Identify which cell holds the provided text, then report its (X, Y) central coordinate. 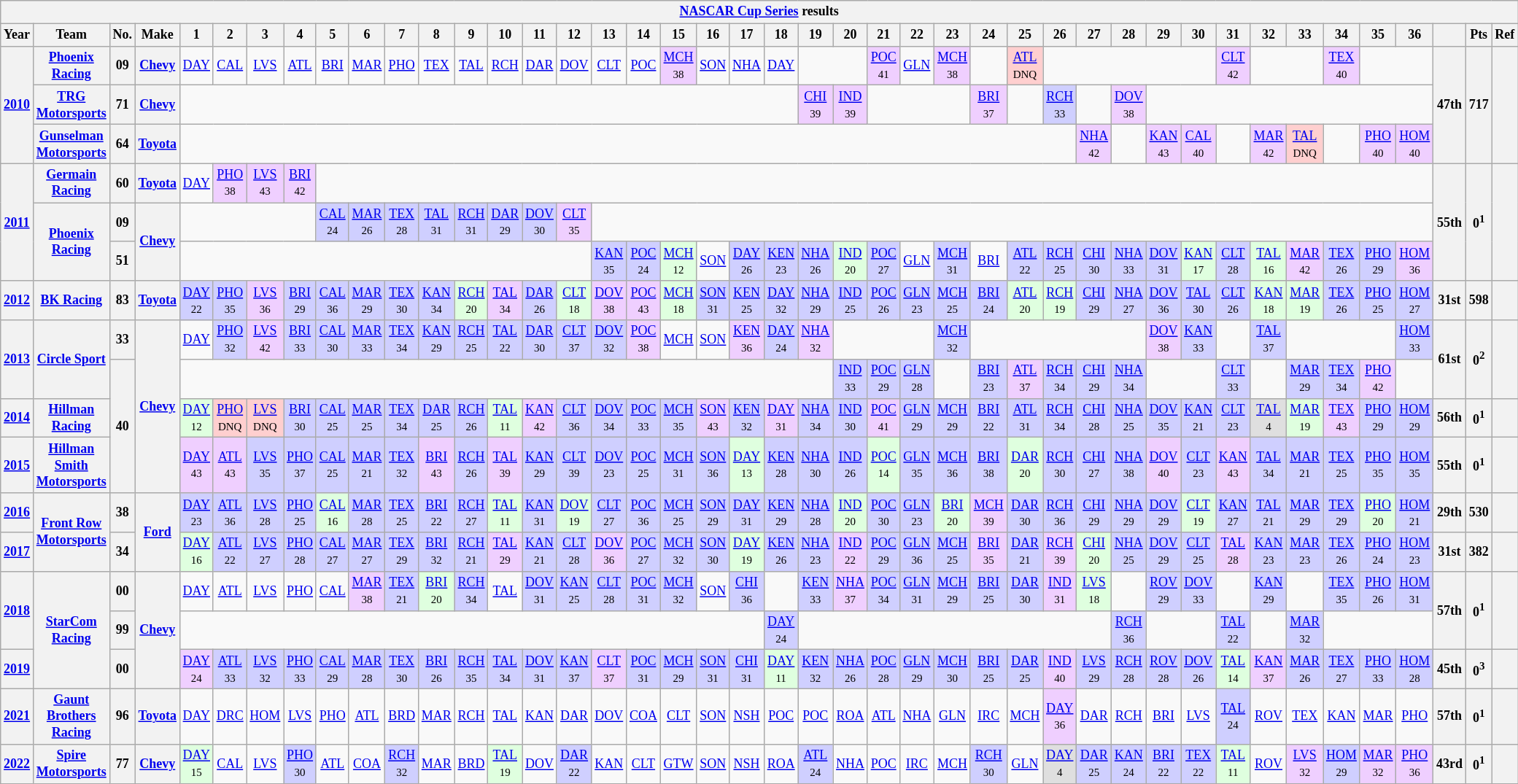
KAN23 (1269, 552)
LVS29 (1094, 669)
CHI27 (1094, 465)
IND26 (851, 465)
ATL24 (816, 764)
PHO26 (1378, 591)
NHA37 (851, 591)
MCH39 (988, 513)
TEX32 (402, 465)
CHI31 (747, 669)
2010 (18, 105)
DAY4 (1060, 764)
KAN24 (1128, 764)
SON29 (713, 513)
PHO38 (230, 183)
2015 (18, 465)
28 (1128, 35)
DAY11 (781, 669)
60 (123, 183)
TAL24 (1233, 716)
DAY36 (1060, 716)
BRI23 (988, 379)
DOV30 (540, 222)
PHO40 (1378, 144)
36 (1415, 35)
2022 (18, 764)
DAY26 (747, 261)
22 (917, 35)
96 (123, 716)
TAL21 (1269, 513)
40 (123, 426)
MCH36 (953, 465)
61st (1450, 359)
8 (436, 35)
BRI30 (301, 418)
IND40 (1060, 669)
TAL16 (1269, 261)
LVS42 (266, 340)
MAR33 (367, 340)
27 (1094, 35)
POC14 (883, 465)
IND22 (851, 552)
RCH33 (1060, 105)
DAY43 (196, 465)
DAY23 (196, 513)
5 (333, 35)
CAL30 (333, 340)
KAN17 (1198, 261)
ATL33 (230, 669)
KAN18 (1269, 300)
ROV29 (1163, 591)
No. (123, 35)
TAL39 (505, 465)
Make (158, 35)
LVS36 (266, 300)
31 (1233, 35)
DAR29 (505, 222)
KAN25 (574, 591)
TAL4 (1269, 418)
MCH30 (953, 669)
DAR26 (540, 300)
ATL36 (230, 513)
IND31 (1060, 591)
LVS27 (266, 552)
RCH20 (471, 300)
9 (471, 35)
NHA33 (1128, 261)
Germain Racing (71, 183)
TAL31 (436, 222)
TEX35 (1342, 591)
32 (1269, 35)
POC38 (643, 340)
21 (883, 35)
NASCAR Cup Series results (759, 12)
SON43 (713, 418)
51 (123, 261)
BRI33 (301, 340)
CLT19 (1198, 513)
CLT25 (1198, 552)
KAN27 (1233, 513)
POC24 (643, 261)
CLT42 (1233, 66)
2011 (18, 222)
15 (678, 35)
RCH31 (471, 222)
83 (123, 300)
BRI42 (301, 183)
ATL37 (1025, 379)
3 (266, 35)
GLN28 (917, 379)
CLT35 (574, 222)
PHO42 (1378, 379)
ATL20 (1025, 300)
Spire Motorsports (71, 764)
18 (781, 35)
ATL43 (230, 465)
TAL14 (1233, 669)
2018 (18, 610)
HOM28 (1415, 669)
HOM23 (1415, 552)
Ford (158, 532)
GLN36 (917, 552)
KAN31 (540, 513)
71 (123, 105)
PHO36 (1415, 764)
CLT27 (609, 513)
TEX43 (1342, 418)
KEN23 (781, 261)
38 (123, 513)
HOM27 (1415, 300)
4 (301, 35)
DAY13 (747, 465)
NHA42 (1094, 144)
ROV28 (1163, 669)
CLT36 (574, 418)
MAR23 (1305, 552)
PHO24 (1378, 552)
30 (1198, 35)
POC25 (643, 465)
Circle Sport (71, 359)
GLN31 (917, 591)
DAY22 (196, 300)
IND30 (851, 418)
DAR22 (574, 764)
TRG Motorsports (71, 105)
DOV32 (609, 340)
HOM40 (1415, 144)
TEX28 (402, 222)
29 (1163, 35)
BK Racing (71, 300)
BRI35 (988, 552)
20 (851, 35)
1 (196, 35)
2014 (18, 418)
ATL31 (1025, 418)
CAL29 (333, 669)
77 (123, 764)
DAY12 (196, 418)
MAR27 (367, 552)
10 (505, 35)
CAL24 (333, 222)
POC43 (643, 300)
HOM36 (1415, 261)
35 (1378, 35)
LVSDNQ (266, 418)
13 (609, 35)
TEX40 (1342, 66)
19 (816, 35)
2017 (18, 552)
Ref (1505, 35)
HOM31 (1415, 591)
RCH19 (1060, 300)
2013 (18, 359)
KEN33 (816, 591)
CLT18 (574, 300)
RCH39 (1060, 552)
POC34 (883, 591)
GTW (678, 764)
LVS28 (266, 513)
PHODNQ (230, 418)
Gaunt Brothers Racing (71, 716)
CAL40 (1198, 144)
GLN35 (917, 465)
DOV26 (1198, 669)
MCH12 (678, 261)
KEN25 (747, 300)
IND39 (851, 105)
LVS43 (266, 183)
26 (1060, 35)
HOM21 (1415, 513)
DAR21 (1025, 552)
POC36 (643, 513)
PHO30 (301, 764)
KEN36 (747, 340)
RCH27 (471, 513)
KAN34 (436, 300)
2021 (18, 716)
RCH35 (471, 669)
PHO28 (301, 552)
DAY16 (196, 552)
Pts (1479, 35)
BRI37 (988, 105)
CLT33 (1233, 379)
DOV19 (574, 513)
LVS35 (266, 465)
MAR38 (367, 591)
StarCom Racing (71, 630)
TAL37 (1269, 340)
Gunselman Motorsports (71, 144)
BRI38 (988, 465)
TAL28 (1233, 552)
NHA27 (1128, 300)
Year (18, 35)
IND25 (851, 300)
11 (540, 35)
KAN33 (1198, 340)
DAY32 (781, 300)
CHI39 (816, 105)
POC28 (883, 669)
03 (1479, 669)
6 (367, 35)
64 (123, 144)
TEX21 (402, 591)
2019 (18, 669)
KEN28 (781, 465)
TEX27 (1342, 669)
RCH32 (402, 764)
CHI28 (1094, 418)
43rd (1450, 764)
TEX22 (1198, 764)
KEN26 (781, 552)
598 (1479, 300)
45th (1450, 669)
02 (1479, 359)
POC26 (883, 300)
TAL29 (505, 552)
530 (1479, 513)
56th (1450, 418)
NHA28 (816, 513)
12 (574, 35)
DOV40 (1163, 465)
CAL36 (333, 300)
HOM (266, 716)
14 (643, 35)
KAN35 (609, 261)
MCH35 (678, 418)
23 (953, 35)
Hillman Smith Motorsports (71, 465)
CAL16 (333, 513)
717 (1479, 105)
CLT39 (574, 465)
DOV33 (1198, 591)
PHO37 (301, 465)
25 (1025, 35)
NHA38 (1128, 465)
2 (230, 35)
2012 (18, 300)
IND33 (851, 379)
POC33 (643, 418)
TALDNQ (1305, 144)
BRI32 (436, 552)
Team (71, 35)
SON36 (713, 465)
382 (1479, 552)
47th (1450, 105)
MAR25 (367, 418)
DRC (230, 716)
29th (1450, 513)
CLT26 (1233, 300)
PHO20 (1378, 513)
24 (988, 35)
DOV34 (609, 418)
NHA32 (816, 340)
SON30 (713, 552)
NHA23 (816, 552)
CAL27 (333, 552)
DAY19 (747, 552)
BRI24 (988, 300)
DAR20 (1025, 465)
2016 (18, 513)
BRI43 (436, 465)
DOV23 (609, 465)
KEN29 (781, 513)
CHI30 (1094, 261)
RCH21 (471, 552)
NHA30 (816, 465)
CHI36 (747, 591)
KAN42 (540, 418)
CHI20 (1094, 552)
PHO32 (230, 340)
99 (123, 630)
TAL19 (505, 764)
17 (747, 35)
BRI26 (436, 669)
16 (713, 35)
RCH28 (1128, 669)
Front Row Motorsports (71, 532)
HOM35 (1415, 465)
DAY15 (196, 764)
TAL30 (1198, 300)
Hillman Racing (71, 418)
DOV35 (1163, 418)
MCH18 (678, 300)
7 (402, 35)
ATLDNQ (1025, 66)
BRI29 (301, 300)
POC30 (883, 513)
LVS18 (1094, 591)
HOM33 (1415, 340)
